Find where the given text appears and provide that cell's center as (X, Y) coordinate. 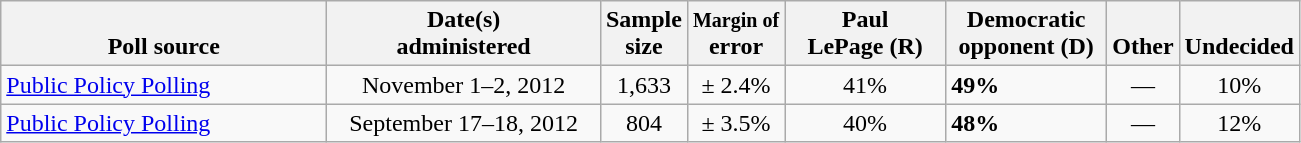
November 1–2, 2012 (464, 85)
Samplesize (644, 34)
PaulLePage (R) (866, 34)
41% (866, 85)
Poll source (164, 34)
12% (1239, 123)
September 17–18, 2012 (464, 123)
Other (1143, 34)
Margin oferror (736, 34)
Democraticopponent (D) (1026, 34)
Date(s)administered (464, 34)
48% (1026, 123)
1,633 (644, 85)
± 3.5% (736, 123)
± 2.4% (736, 85)
10% (1239, 85)
40% (866, 123)
49% (1026, 85)
Undecided (1239, 34)
804 (644, 123)
